Detect which cell encompasses the target text, then output its (X, Y) center coordinate. 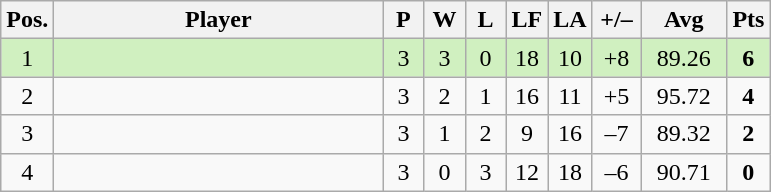
+/– (616, 20)
–7 (616, 134)
LF (527, 20)
P (404, 20)
89.26 (684, 58)
Player (218, 20)
Pts (748, 20)
Avg (684, 20)
6 (748, 58)
12 (527, 172)
90.71 (684, 172)
+5 (616, 96)
+8 (616, 58)
L (486, 20)
11 (570, 96)
9 (527, 134)
10 (570, 58)
W (444, 20)
95.72 (684, 96)
–6 (616, 172)
LA (570, 20)
89.32 (684, 134)
Pos. (28, 20)
